Scan for the cell matching the given text and deliver its (x, y) coordinate at center. 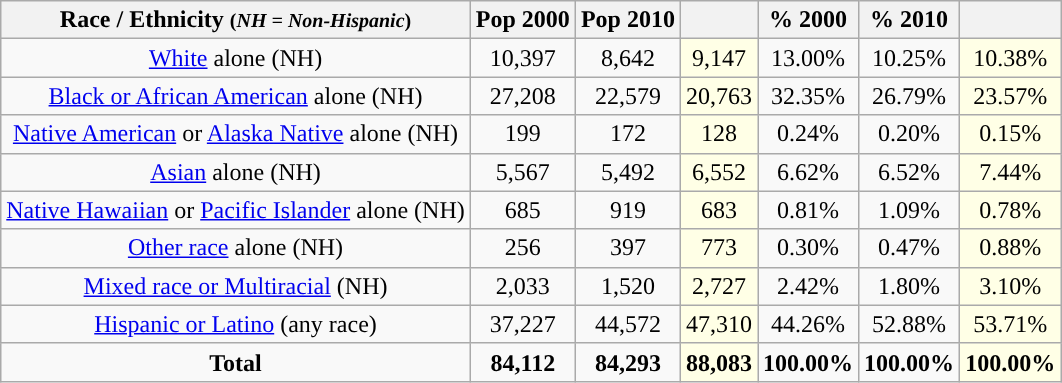
0.15% (1010, 134)
84,112 (522, 362)
683 (718, 210)
2,727 (718, 286)
27,208 (522, 96)
Race / Ethnicity (NH = Non-Hispanic) (236, 20)
Native American or Alaska Native alone (NH) (236, 134)
10.38% (1010, 58)
22,579 (628, 96)
2.42% (808, 286)
Hispanic or Latino (any race) (236, 324)
0.30% (808, 248)
Total (236, 362)
7.44% (1010, 172)
0.47% (910, 248)
13.00% (808, 58)
47,310 (718, 324)
Asian alone (NH) (236, 172)
1.80% (910, 286)
Other race alone (NH) (236, 248)
8,642 (628, 58)
23.57% (1010, 96)
9,147 (718, 58)
6.62% (808, 172)
3.10% (1010, 286)
32.35% (808, 96)
Mixed race or Multiracial (NH) (236, 286)
6,552 (718, 172)
128 (718, 134)
199 (522, 134)
0.88% (1010, 248)
44,572 (628, 324)
% 2010 (910, 20)
5,567 (522, 172)
37,227 (522, 324)
172 (628, 134)
Pop 2010 (628, 20)
2,033 (522, 286)
0.78% (1010, 210)
1,520 (628, 286)
0.20% (910, 134)
20,763 (718, 96)
53.71% (1010, 324)
% 2000 (808, 20)
Black or African American alone (NH) (236, 96)
256 (522, 248)
88,083 (718, 362)
84,293 (628, 362)
685 (522, 210)
26.79% (910, 96)
919 (628, 210)
44.26% (808, 324)
10.25% (910, 58)
Native Hawaiian or Pacific Islander alone (NH) (236, 210)
Pop 2000 (522, 20)
6.52% (910, 172)
0.24% (808, 134)
5,492 (628, 172)
1.09% (910, 210)
773 (718, 248)
52.88% (910, 324)
397 (628, 248)
0.81% (808, 210)
10,397 (522, 58)
White alone (NH) (236, 58)
